Determine the [x, y] coordinate at the center of the cell enclosing the given text.  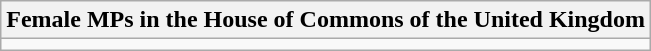
Female MPs in the House of Commons of the United Kingdom [326, 20]
